Return the (x, y) coordinate for the center point of the cell that contains the specified text.  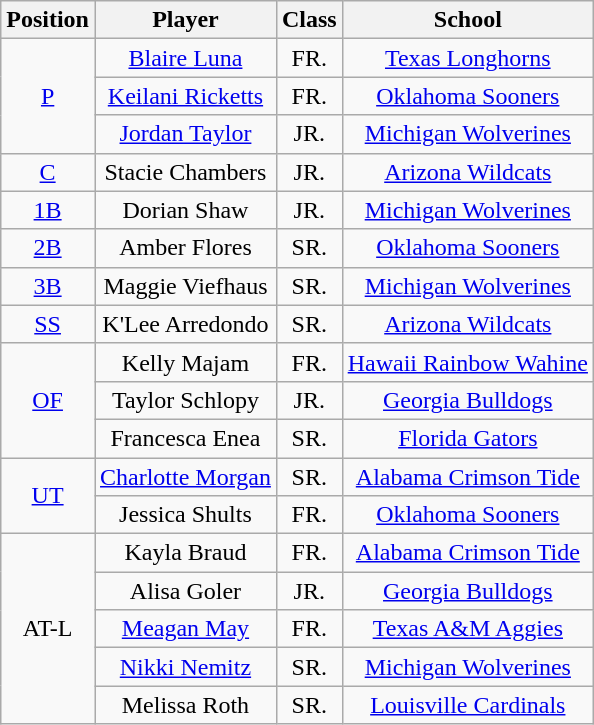
1B (48, 210)
Texas Longhorns (468, 58)
Position (48, 20)
Hawaii Rainbow Wahine (468, 362)
Florida Gators (468, 438)
Maggie Viefhaus (185, 286)
Melissa Roth (185, 705)
Francesca Enea (185, 438)
OF (48, 400)
Amber Flores (185, 248)
UT (48, 496)
Dorian Shaw (185, 210)
3B (48, 286)
Louisville Cardinals (468, 705)
SS (48, 324)
School (468, 20)
Charlotte Morgan (185, 477)
Blaire Luna (185, 58)
Nikki Nemitz (185, 667)
Meagan May (185, 629)
K'Lee Arredondo (185, 324)
Alisa Goler (185, 591)
Keilani Ricketts (185, 96)
Class (309, 20)
AT-L (48, 629)
2B (48, 248)
C (48, 172)
Jordan Taylor (185, 134)
Player (185, 20)
Taylor Schlopy (185, 400)
P (48, 96)
Kelly Majam (185, 362)
Texas A&M Aggies (468, 629)
Jessica Shults (185, 515)
Stacie Chambers (185, 172)
Kayla Braud (185, 553)
